For the text-containing cell, return its midpoint in (x, y) coordinate format. 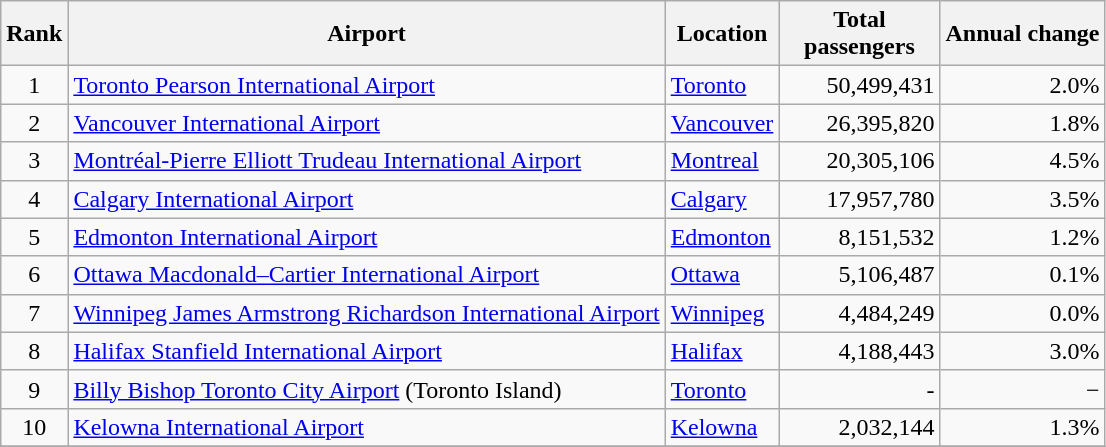
Ottawa Macdonald–Cartier International Airport (366, 275)
5,106,487 (860, 275)
20,305,106 (860, 161)
Kelowna International Airport (366, 427)
26,395,820 (860, 123)
6 (34, 275)
2 (34, 123)
Edmonton International Airport (366, 237)
Rank (34, 34)
Montreal (722, 161)
Vancouver (722, 123)
Calgary International Airport (366, 199)
4 (34, 199)
Edmonton (722, 237)
Airport (366, 34)
9 (34, 389)
1.8% (1022, 123)
1 (34, 85)
Location (722, 34)
2,032,144 (860, 427)
0.1% (1022, 275)
0.0% (1022, 313)
Winnipeg (722, 313)
Vancouver International Airport (366, 123)
8 (34, 351)
Ottawa (722, 275)
3.5% (1022, 199)
Calgary (722, 199)
4,188,443 (860, 351)
Winnipeg James Armstrong Richardson International Airport (366, 313)
− (1022, 389)
Toronto Pearson International Airport (366, 85)
4,484,249 (860, 313)
Billy Bishop Toronto City Airport (Toronto Island) (366, 389)
1.2% (1022, 237)
4.5% (1022, 161)
2.0% (1022, 85)
10 (34, 427)
Total passengers (860, 34)
Kelowna (722, 427)
7 (34, 313)
50,499,431 (860, 85)
5 (34, 237)
3.0% (1022, 351)
Montréal-Pierre Elliott Trudeau International Airport (366, 161)
Halifax (722, 351)
- (860, 389)
3 (34, 161)
1.3% (1022, 427)
Annual change (1022, 34)
17,957,780 (860, 199)
Halifax Stanfield International Airport (366, 351)
8,151,532 (860, 237)
